Provide the (X, Y) coordinate of the cell's center where the given text is located.  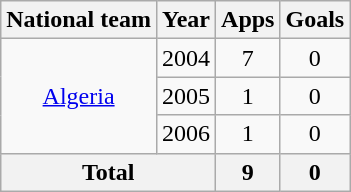
Algeria (79, 96)
National team (79, 20)
Total (108, 172)
2005 (186, 96)
2006 (186, 134)
2004 (186, 58)
Goals (315, 20)
7 (248, 58)
Year (186, 20)
9 (248, 172)
Apps (248, 20)
